From the cell containing the given text, extract its center point as (x, y) coordinate. 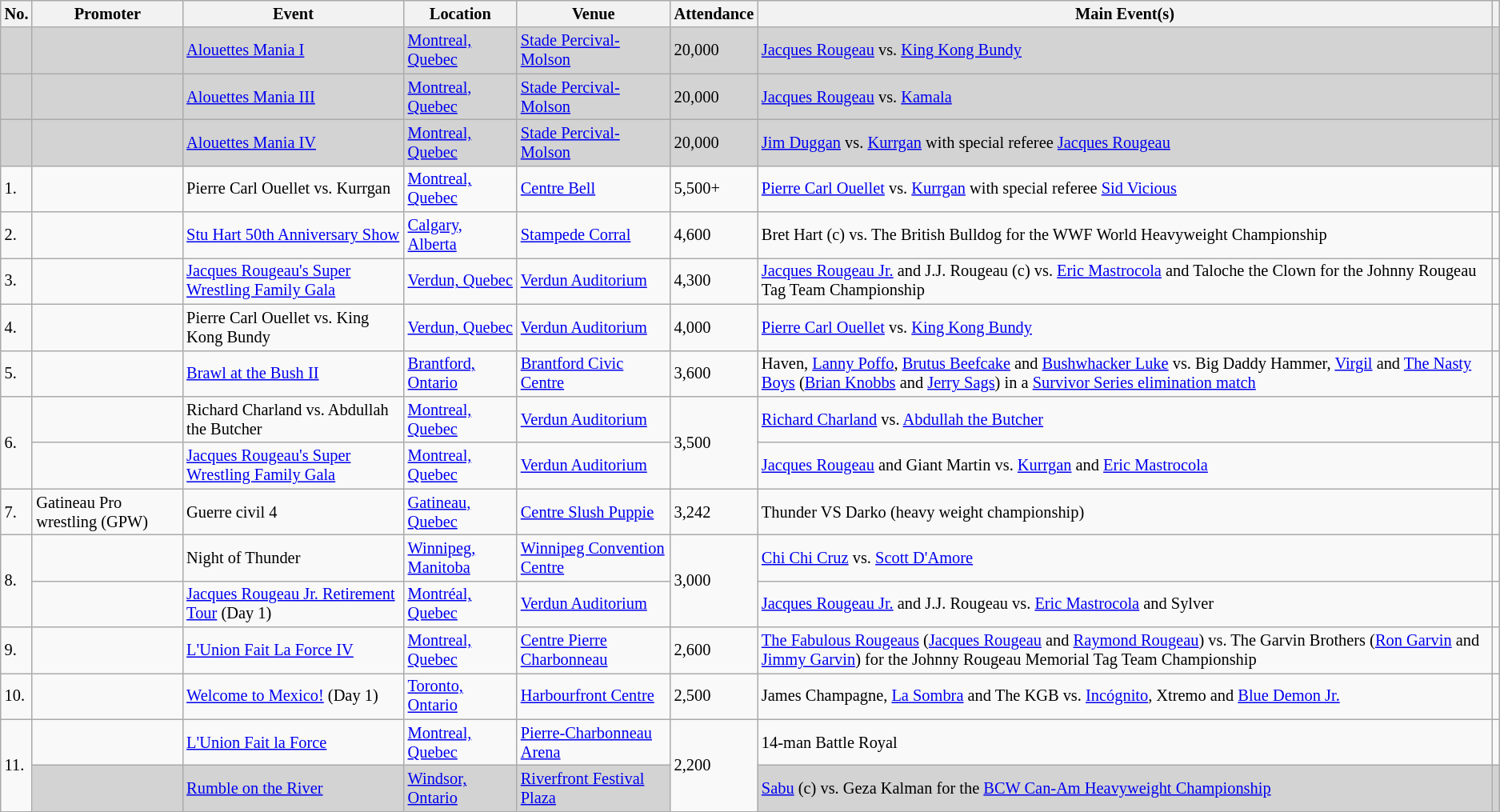
Pierre-Charbonneau Arena (594, 742)
Guerre civil 4 (293, 512)
Jacques Rougeau vs. Kamala (1125, 97)
No. (17, 14)
Windsor, Ontario (461, 788)
3. (17, 281)
Centre Pierre Charbonneau (594, 650)
Pierre Carl Ouellet vs. Kurrgan with special referee Sid Vicious (1125, 189)
Montréal, Quebec (461, 604)
Bret Hart (c) vs. The British Bulldog for the WWF World Heavyweight Championship (1125, 235)
L'Union Fait La Force IV (293, 650)
Gatineau Pro wrestling (GPW) (107, 512)
Jacques Rougeau Jr. Retirement Tour (Day 1) (293, 604)
Attendance (714, 14)
Brantford Civic Centre (594, 374)
Sabu (c) vs. Geza Kalman for the BCW Can-Am Heavyweight Championship (1125, 788)
Brantford, Ontario (461, 374)
Calgary, Alberta (461, 235)
Event (293, 14)
Welcome to Mexico! (Day 1) (293, 696)
Alouettes Mania IV (293, 142)
8. (17, 581)
4,600 (714, 235)
2,200 (714, 765)
Jacques Rougeau Jr. and J.J. Rougeau (c) vs. Eric Mastrocola and Taloche the Clown for the Johnny Rougeau Tag Team Championship (1125, 281)
Thunder VS Darko (heavy weight championship) (1125, 512)
9. (17, 650)
Location (461, 14)
14-man Battle Royal (1125, 742)
James Champagne, La Sombra and The KGB vs. Incógnito, Xtremo and Blue Demon Jr. (1125, 696)
2,600 (714, 650)
Night of Thunder (293, 558)
Pierre Carl Ouellet vs. Kurrgan (293, 189)
4,000 (714, 327)
Riverfront Festival Plaza (594, 788)
1. (17, 189)
4. (17, 327)
Harbourfront Centre (594, 696)
4,300 (714, 281)
Jim Duggan vs. Kurrgan with special referee Jacques Rougeau (1125, 142)
Centre Slush Puppie (594, 512)
Rumble on the River (293, 788)
5,500+ (714, 189)
Stu Hart 50th Anniversary Show (293, 235)
Brawl at the Bush II (293, 374)
Toronto, Ontario (461, 696)
Jacques Rougeau and Giant Martin vs. Kurrgan and Eric Mastrocola (1125, 466)
2,500 (714, 696)
Gatineau, Quebec (461, 512)
Jacques Rougeau Jr. and J.J. Rougeau vs. Eric Mastrocola and Sylver (1125, 604)
Promoter (107, 14)
Alouettes Mania III (293, 97)
7. (17, 512)
Venue (594, 14)
11. (17, 765)
3,500 (714, 442)
Stampede Corral (594, 235)
Jacques Rougeau vs. King Kong Bundy (1125, 50)
5. (17, 374)
3,242 (714, 512)
6. (17, 442)
Alouettes Mania I (293, 50)
L'Union Fait la Force (293, 742)
3,600 (714, 374)
Centre Bell (594, 189)
3,000 (714, 581)
Winnipeg Convention Centre (594, 558)
10. (17, 696)
2. (17, 235)
Main Event(s) (1125, 14)
Chi Chi Cruz vs. Scott D'Amore (1125, 558)
Winnipeg, Manitoba (461, 558)
